Identify which cell holds the provided text, then report its [X, Y] central coordinate. 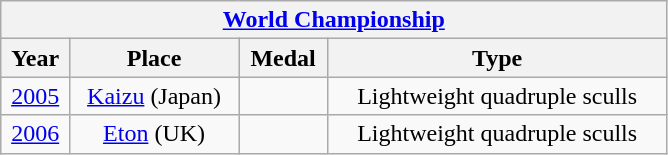
Kaizu (Japan) [154, 96]
2006 [36, 134]
Medal [284, 58]
Type [498, 58]
World Championship [334, 20]
Place [154, 58]
2005 [36, 96]
Year [36, 58]
Eton (UK) [154, 134]
